Output the [X, Y] coordinate of the center of the cell containing the given text.  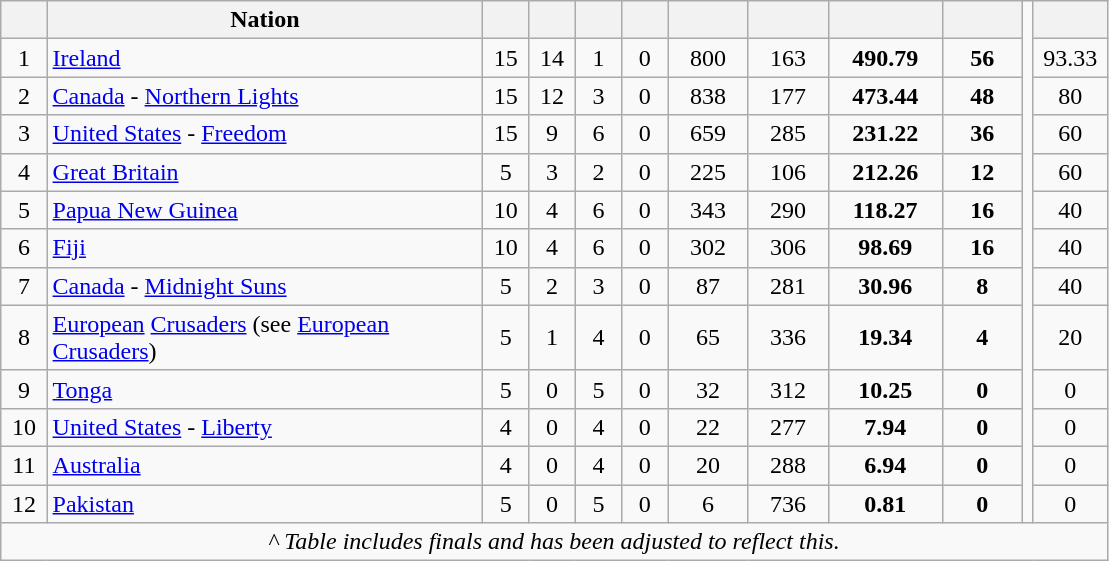
336 [788, 338]
Pakistan [265, 503]
Nation [265, 20]
659 [708, 134]
7 [24, 286]
6.94 [885, 465]
838 [708, 96]
36 [982, 134]
Ireland [265, 58]
48 [982, 96]
93.33 [1070, 58]
Great Britain [265, 172]
Canada - Northern Lights [265, 96]
490.79 [885, 58]
32 [708, 389]
281 [788, 286]
19.34 [885, 338]
56 [982, 58]
343 [708, 210]
290 [788, 210]
736 [788, 503]
22 [708, 427]
285 [788, 134]
225 [708, 172]
10.25 [885, 389]
306 [788, 248]
118.27 [885, 210]
473.44 [885, 96]
Papua New Guinea [265, 210]
30.96 [885, 286]
Australia [265, 465]
United States - Freedom [265, 134]
98.69 [885, 248]
65 [708, 338]
Fiji [265, 248]
80 [1070, 96]
106 [788, 172]
163 [788, 58]
800 [708, 58]
302 [708, 248]
European Crusaders (see European Crusaders) [265, 338]
7.94 [885, 427]
11 [24, 465]
0.81 [885, 503]
288 [788, 465]
277 [788, 427]
14 [552, 58]
^ Table includes finals and has been adjusted to reflect this. [554, 542]
212.26 [885, 172]
Canada - Midnight Suns [265, 286]
United States - Liberty [265, 427]
177 [788, 96]
87 [708, 286]
312 [788, 389]
231.22 [885, 134]
Tonga [265, 389]
